Search for the cell housing the specified text and yield its [x, y] center coordinate. 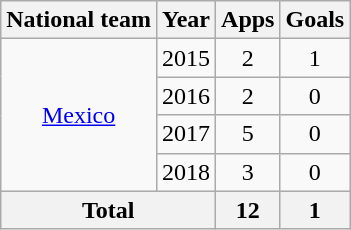
Goals [315, 20]
3 [248, 172]
Apps [248, 20]
2016 [186, 96]
2015 [186, 58]
2017 [186, 134]
5 [248, 134]
Mexico [79, 115]
12 [248, 210]
Year [186, 20]
2018 [186, 172]
National team [79, 20]
Total [108, 210]
